From the cell containing the given text, extract its center point as (X, Y) coordinate. 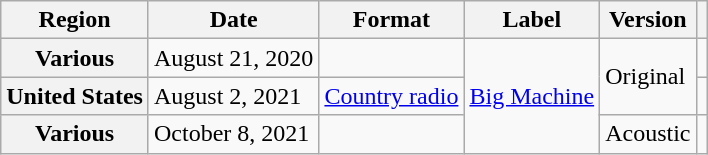
Original (648, 77)
United States (75, 96)
Version (648, 20)
August 2, 2021 (233, 96)
Region (75, 20)
Date (233, 20)
Format (392, 20)
Label (532, 20)
Acoustic (648, 134)
Country radio (392, 96)
August 21, 2020 (233, 58)
Big Machine (532, 96)
October 8, 2021 (233, 134)
